Determine the (x, y) coordinate at the center of the cell enclosing the given text.  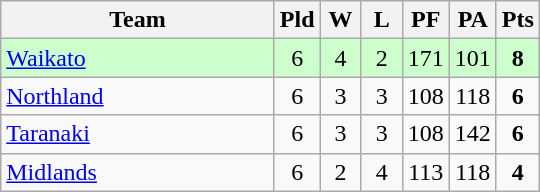
Pld (297, 20)
Taranaki (138, 134)
W (340, 20)
Pts (518, 20)
171 (426, 58)
142 (472, 134)
Northland (138, 96)
101 (472, 58)
Team (138, 20)
PF (426, 20)
Waikato (138, 58)
PA (472, 20)
8 (518, 58)
Midlands (138, 172)
L (382, 20)
113 (426, 172)
